Capture the cell that displays the provided text and extract its (X, Y) central coordinate. 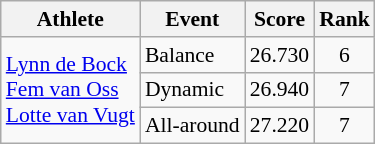
26.730 (280, 55)
27.220 (280, 126)
Lynn de BockFem van OssLotte van Vugt (70, 90)
Event (192, 19)
Rank (344, 19)
Score (280, 19)
6 (344, 55)
26.940 (280, 90)
All-around (192, 126)
Dynamic (192, 90)
Balance (192, 55)
Athlete (70, 19)
